Scan for the cell matching the given text and deliver its [X, Y] coordinate at center. 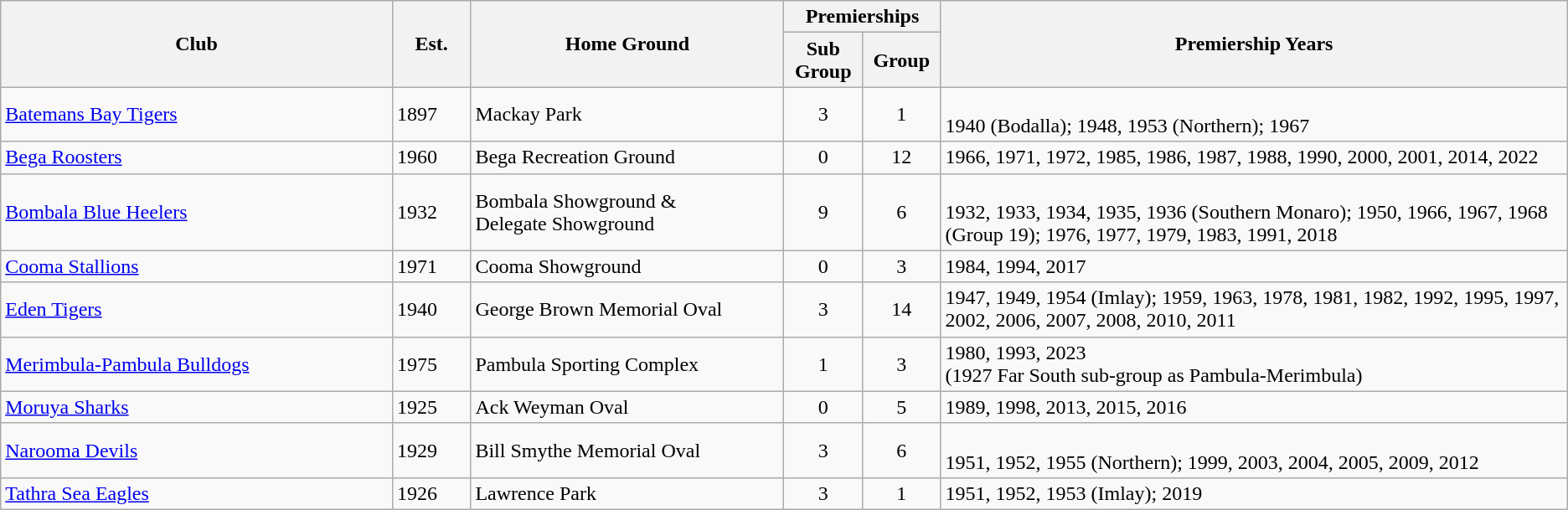
1940 (Bodalla); 1948, 1953 (Northern); 1967 [1254, 114]
1966, 1971, 1972, 1985, 1986, 1987, 1988, 1990, 2000, 2001, 2014, 2022 [1254, 157]
Group [901, 60]
Bega Recreation Ground [627, 157]
1951, 1952, 1953 (Imlay); 2019 [1254, 493]
1926 [431, 493]
Bega Roosters [197, 157]
1932 [431, 212]
Premierships [863, 17]
Club [197, 44]
Eden Tigers [197, 310]
Merimbula-Pambula Bulldogs [197, 363]
1940 [431, 310]
1932, 1933, 1934, 1935, 1936 (Southern Monaro); 1950, 1966, 1967, 1968 (Group 19); 1976, 1977, 1979, 1983, 1991, 2018 [1254, 212]
1989, 1998, 2013, 2015, 2016 [1254, 407]
1929 [431, 451]
Home Ground [627, 44]
George Brown Memorial Oval [627, 310]
1947, 1949, 1954 (Imlay); 1959, 1963, 1978, 1981, 1982, 1992, 1995, 1997, 2002, 2006, 2007, 2008, 2010, 2011 [1254, 310]
1975 [431, 363]
Ack Weyman Oval [627, 407]
Batemans Bay Tigers [197, 114]
14 [901, 310]
Bombala Blue Heelers [197, 212]
Moruya Sharks [197, 407]
1971 [431, 266]
9 [823, 212]
Cooma Stallions [197, 266]
Est. [431, 44]
Mackay Park [627, 114]
SubGroup [823, 60]
Cooma Showground [627, 266]
Tathra Sea Eagles [197, 493]
Premiership Years [1254, 44]
1984, 1994, 2017 [1254, 266]
5 [901, 407]
1980, 1993, 2023(1927 Far South sub-group as Pambula-Merimbula) [1254, 363]
1897 [431, 114]
Pambula Sporting Complex [627, 363]
1951, 1952, 1955 (Northern); 1999, 2003, 2004, 2005, 2009, 2012 [1254, 451]
Bill Smythe Memorial Oval [627, 451]
Narooma Devils [197, 451]
1925 [431, 407]
12 [901, 157]
Bombala Showground &Delegate Showground [627, 212]
1960 [431, 157]
Lawrence Park [627, 493]
